Scan for the cell matching the given text and deliver its [x, y] coordinate at center. 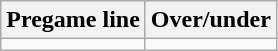
Over/under [210, 20]
Pregame line [74, 20]
